Return (X, Y) of the center of cell containing provided text 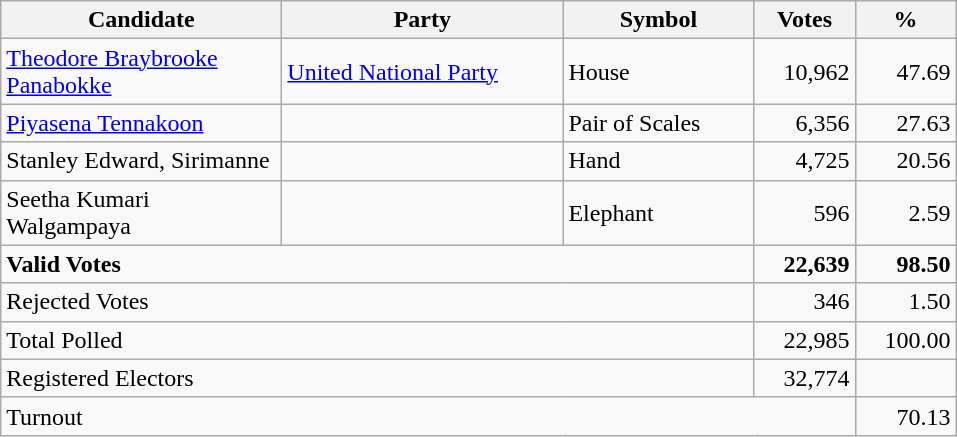
Valid Votes (378, 264)
4,725 (804, 161)
22,639 (804, 264)
10,962 (804, 72)
Candidate (142, 20)
Hand (658, 161)
Theodore Braybrooke Panabokke (142, 72)
98.50 (906, 264)
Stanley Edward, Sirimanne (142, 161)
Party (422, 20)
Rejected Votes (378, 302)
Elephant (658, 212)
346 (804, 302)
6,356 (804, 123)
47.69 (906, 72)
20.56 (906, 161)
70.13 (906, 416)
596 (804, 212)
House (658, 72)
United National Party (422, 72)
Piyasena Tennakoon (142, 123)
Seetha Kumari Walgampaya (142, 212)
1.50 (906, 302)
Pair of Scales (658, 123)
Registered Electors (378, 378)
Turnout (428, 416)
32,774 (804, 378)
Total Polled (378, 340)
100.00 (906, 340)
27.63 (906, 123)
Symbol (658, 20)
22,985 (804, 340)
Votes (804, 20)
% (906, 20)
2.59 (906, 212)
